Extract the [x, y] coordinate from the center of the cell holding the provided text.  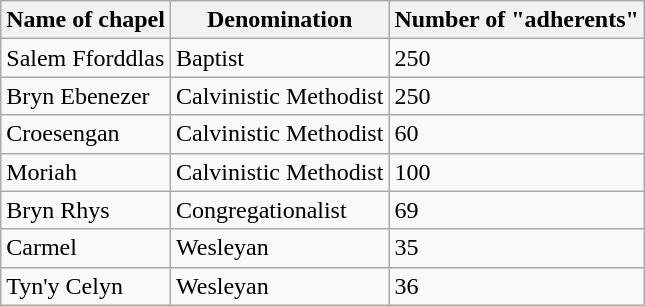
69 [516, 210]
Baptist [279, 58]
Salem Fforddlas [86, 58]
Moriah [86, 172]
Denomination [279, 20]
Number of "adherents" [516, 20]
36 [516, 286]
Croesengan [86, 134]
Tyn'y Celyn [86, 286]
Name of chapel [86, 20]
60 [516, 134]
Carmel [86, 248]
Bryn Rhys [86, 210]
100 [516, 172]
Congregationalist [279, 210]
Bryn Ebenezer [86, 96]
35 [516, 248]
